Pinpoint the cell where the given text exists, returning its (x, y) midpoint coordinate. 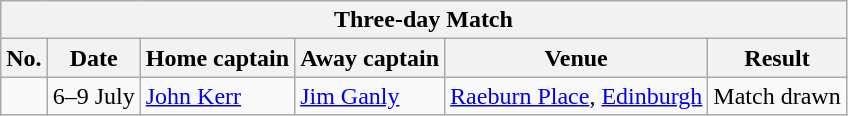
No. (24, 58)
6–9 July (94, 96)
John Kerr (217, 96)
Raeburn Place, Edinburgh (576, 96)
Three-day Match (424, 20)
Date (94, 58)
Match drawn (777, 96)
Result (777, 58)
Jim Ganly (370, 96)
Venue (576, 58)
Away captain (370, 58)
Home captain (217, 58)
